Find where the given text appears and provide that cell's center as (x, y) coordinate. 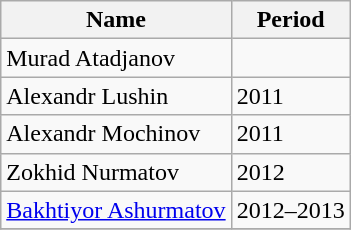
Zokhid Nurmatov (116, 172)
Alexandr Lushin (116, 96)
Bakhtiyor Ashurmatov (116, 210)
Period (290, 20)
Name (116, 20)
Murad Atadjanov (116, 58)
2012 (290, 172)
2012–2013 (290, 210)
Alexandr Mochinov (116, 134)
